Capture the cell that displays the provided text and extract its (X, Y) central coordinate. 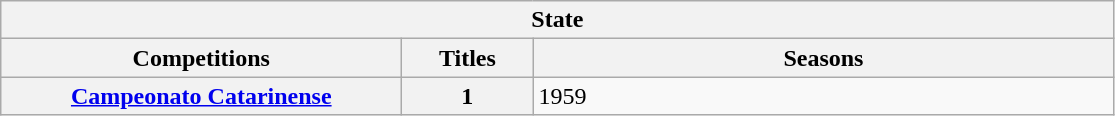
Competitions (202, 58)
Campeonato Catarinense (202, 96)
State (558, 20)
1959 (824, 96)
Titles (468, 58)
Seasons (824, 58)
1 (468, 96)
